Provide the (X, Y) coordinate of the cell's center where the given text is located.  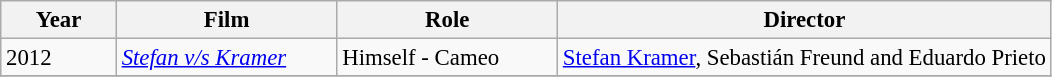
Year (59, 20)
Director (805, 20)
Role (448, 20)
2012 (59, 58)
Himself - Cameo (448, 58)
Stefan Kramer, Sebastián Freund and Eduardo Prieto (805, 58)
Stefan v/s Kramer (226, 58)
Film (226, 20)
